Output the (x, y) coordinate of the center of the cell containing the given text.  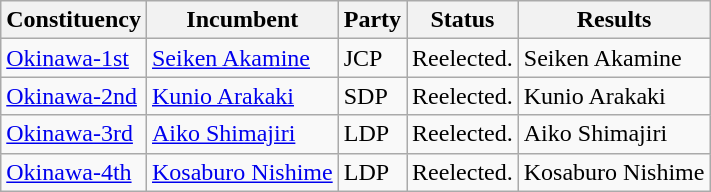
Incumbent (242, 20)
Results (614, 20)
Party (372, 20)
Okinawa-4th (74, 172)
Okinawa-3rd (74, 134)
Constituency (74, 20)
SDP (372, 96)
Okinawa-1st (74, 58)
Status (463, 20)
Okinawa-2nd (74, 96)
JCP (372, 58)
